Identify which cell holds the provided text, then report its (X, Y) central coordinate. 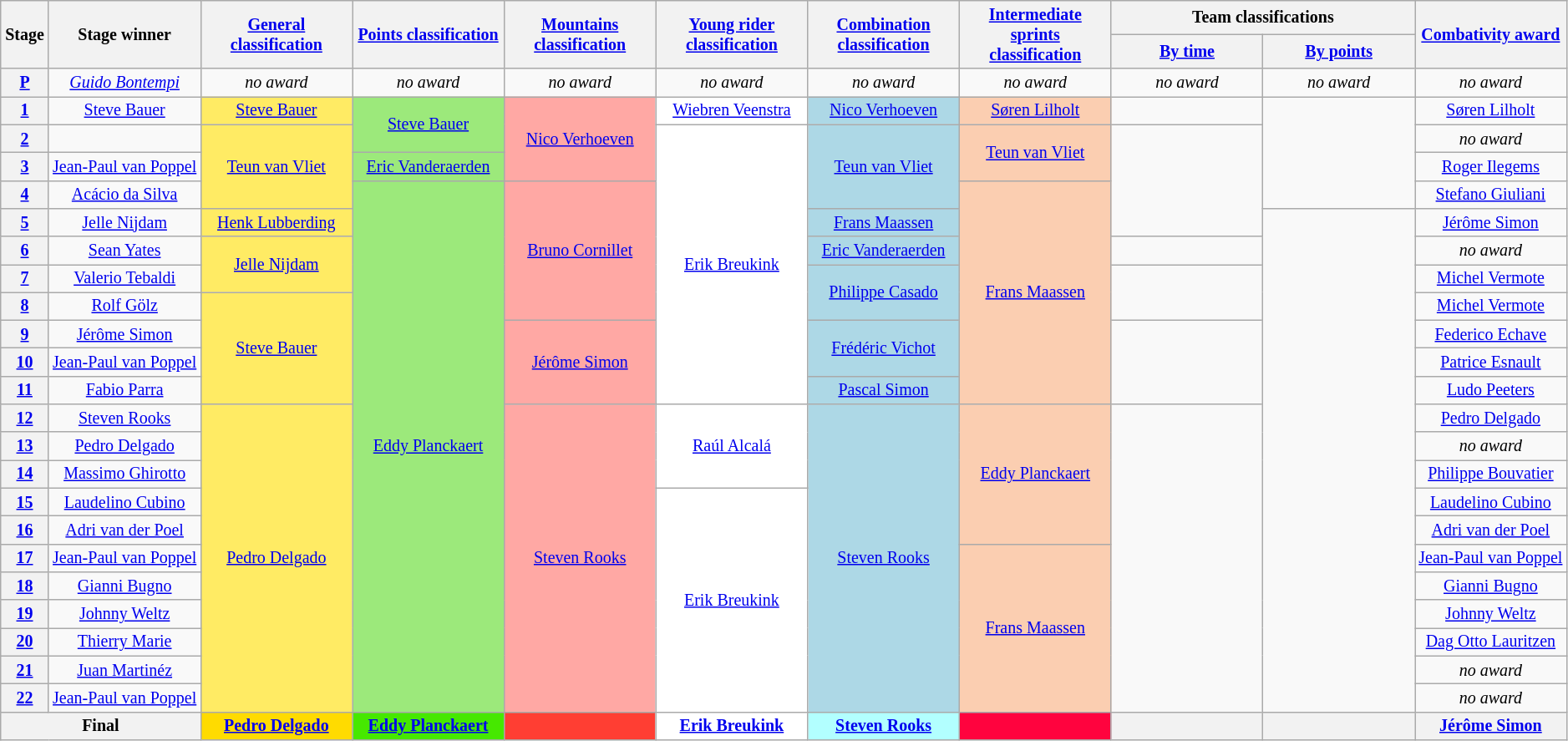
Wiebren Veenstra (732, 110)
Sean Yates (124, 251)
14 (25, 475)
Ludo Peeters (1491, 391)
Team classifications (1263, 18)
Young rider classification (732, 35)
Intermediate sprints classification (1035, 35)
Valerio Tebaldi (124, 279)
18 (25, 586)
3 (25, 167)
Stefano Giuliani (1491, 194)
8 (25, 306)
Philippe Bouvatier (1491, 475)
4 (25, 194)
15 (25, 503)
21 (25, 670)
Acácio da Silva (124, 194)
Combination classification (884, 35)
Philippe Casado (884, 292)
Stage (25, 35)
Federico Echave (1491, 334)
Juan Martinéz (124, 670)
Roger Ilegems (1491, 167)
20 (25, 642)
17 (25, 558)
Bruno Cornillet (580, 251)
P (25, 84)
Stage winner (124, 35)
9 (25, 334)
Combativity award (1491, 35)
Massimo Ghirotto (124, 475)
Patrice Esnault (1491, 363)
By time (1187, 52)
19 (25, 613)
Mountains classification (580, 35)
22 (25, 698)
12 (25, 418)
11 (25, 391)
By points (1339, 52)
Henk Lubberding (277, 222)
Fabio Parra (124, 391)
Points classification (429, 35)
5 (25, 222)
2 (25, 139)
Dag Otto Lauritzen (1491, 642)
General classification (277, 35)
Final (100, 725)
Thierry Marie (124, 642)
7 (25, 279)
Guido Bontempi (124, 84)
1 (25, 110)
Rolf Gölz (124, 306)
Pascal Simon (884, 391)
16 (25, 530)
Frédéric Vichot (884, 349)
13 (25, 446)
10 (25, 363)
Raúl Alcalá (732, 446)
6 (25, 251)
